Capture the cell that displays the provided text and extract its (X, Y) central coordinate. 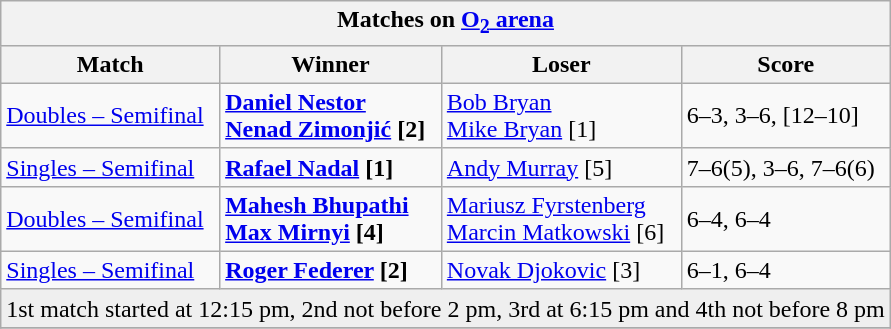
Matches on O2 arena (446, 23)
Loser (561, 64)
Score (786, 64)
7–6(5), 3–6, 7–6(6) (786, 167)
Mariusz Fyrstenberg Marcin Matkowski [6] (561, 218)
Rafael Nadal [1] (331, 167)
Daniel Nestor Nenad Zimonjić [2] (331, 116)
Mahesh Bhupathi Max Mirnyi [4] (331, 218)
Winner (331, 64)
Bob Bryan Mike Bryan [1] (561, 116)
6–3, 3–6, [12–10] (786, 116)
6–4, 6–4 (786, 218)
Andy Murray [5] (561, 167)
Novak Djokovic [3] (561, 270)
Roger Federer [2] (331, 270)
Match (110, 64)
1st match started at 12:15 pm, 2nd not before 2 pm, 3rd at 6:15 pm and 4th not before 8 pm (446, 308)
6–1, 6–4 (786, 270)
